Determine the (X, Y) coordinate at the center of the cell enclosing the given text.  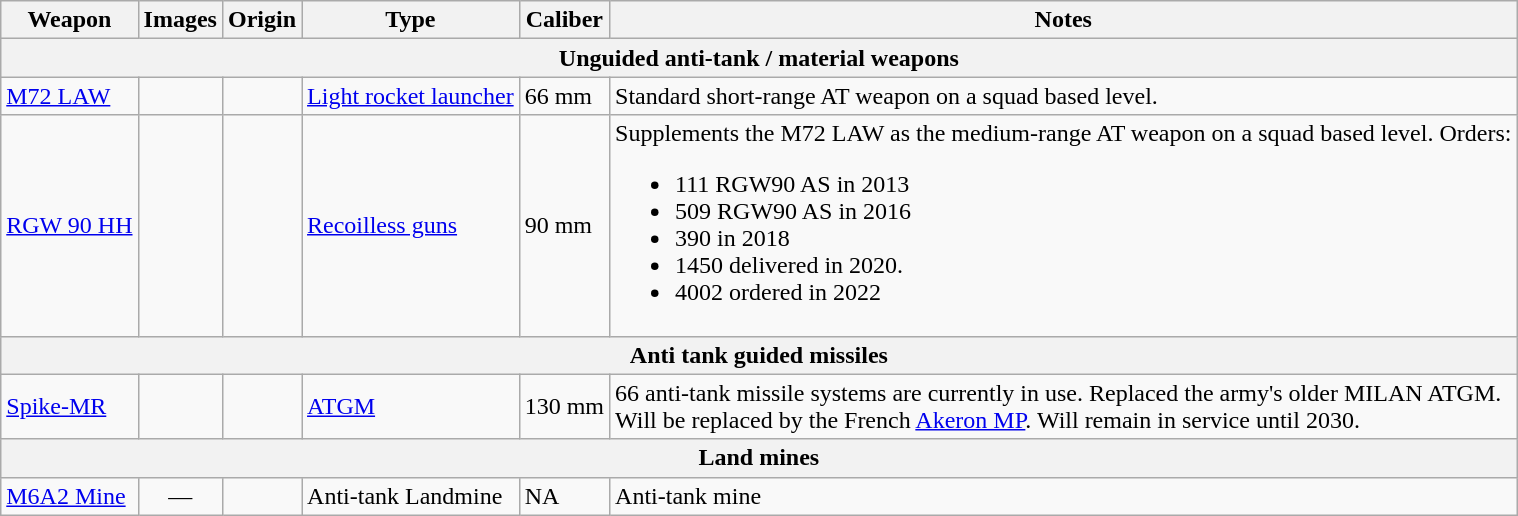
RGW 90 HH (70, 226)
Recoilless guns (411, 226)
Anti-tank Landmine (411, 496)
130 mm (564, 406)
Unguided anti-tank / material weapons (759, 58)
— (180, 496)
Caliber (564, 20)
Images (180, 20)
M6A2 Mine (70, 496)
Origin (262, 20)
Standard short-range AT weapon on a squad based level. (1064, 96)
Light rocket launcher (411, 96)
Anti tank guided missiles (759, 355)
Notes (1064, 20)
NA (564, 496)
Weapon (70, 20)
Land mines (759, 458)
Type (411, 20)
Spike-MR (70, 406)
ATGM (411, 406)
66 mm (564, 96)
90 mm (564, 226)
M72 LAW (70, 96)
Anti-tank mine (1064, 496)
